Detect which cell encompasses the target text, then output its (X, Y) center coordinate. 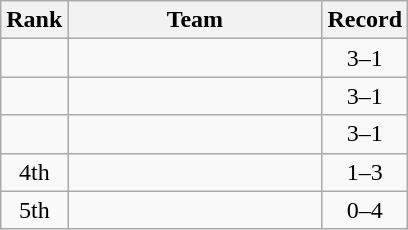
4th (34, 172)
1–3 (365, 172)
Record (365, 20)
Rank (34, 20)
5th (34, 210)
0–4 (365, 210)
Team (195, 20)
